Identify which cell holds the provided text, then report its (x, y) central coordinate. 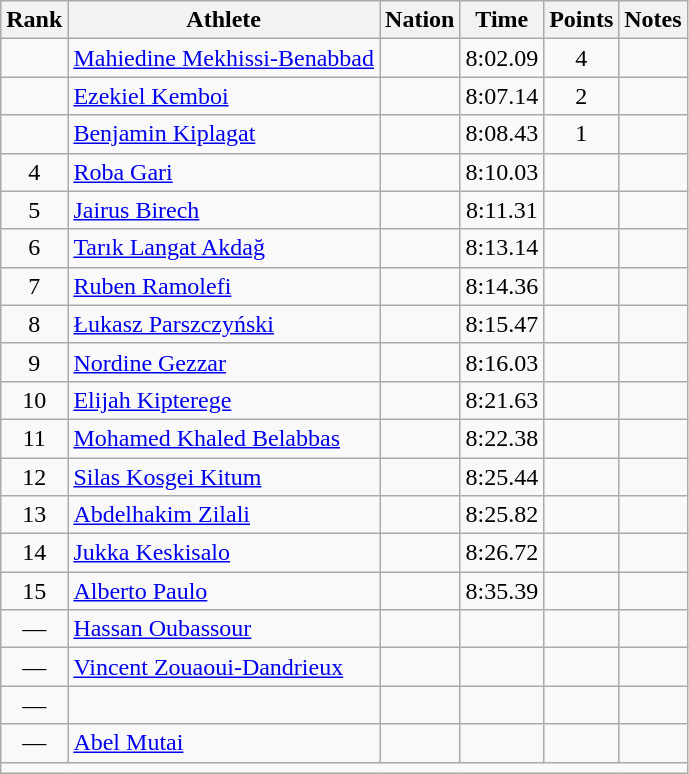
12 (34, 477)
5 (34, 210)
2 (582, 96)
Abel Mutai (224, 743)
Tarık Langat Akdağ (224, 248)
Benjamin Kiplagat (224, 134)
10 (34, 400)
6 (34, 248)
Nation (420, 20)
Alberto Paulo (224, 591)
Abdelhakim Zilali (224, 515)
9 (34, 362)
Łukasz Parszczyński (224, 324)
8:15.47 (502, 324)
Mohamed Khaled Belabbas (224, 438)
8:16.03 (502, 362)
8:14.36 (502, 286)
15 (34, 591)
1 (582, 134)
8:25.44 (502, 477)
8:07.14 (502, 96)
8:08.43 (502, 134)
Ezekiel Kemboi (224, 96)
Vincent Zouaoui-Dandrieux (224, 667)
8 (34, 324)
Hassan Oubassour (224, 629)
Elijah Kipterege (224, 400)
8:13.14 (502, 248)
Notes (653, 20)
Jukka Keskisalo (224, 553)
8:10.03 (502, 172)
Rank (34, 20)
11 (34, 438)
Silas Kosgei Kitum (224, 477)
Nordine Gezzar (224, 362)
Ruben Ramolefi (224, 286)
8:25.82 (502, 515)
Points (582, 20)
Mahiedine Mekhissi-Benabbad (224, 58)
8:35.39 (502, 591)
8:26.72 (502, 553)
8:02.09 (502, 58)
8:11.31 (502, 210)
Time (502, 20)
Athlete (224, 20)
8:21.63 (502, 400)
8:22.38 (502, 438)
Roba Gari (224, 172)
7 (34, 286)
13 (34, 515)
Jairus Birech (224, 210)
14 (34, 553)
